For the text-containing cell, return its midpoint in (x, y) coordinate format. 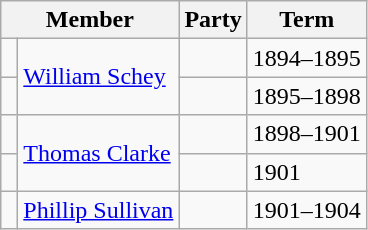
Term (306, 20)
1895–1898 (306, 96)
1898–1901 (306, 134)
William Schey (98, 77)
Phillip Sullivan (98, 210)
Party (213, 20)
1901–1904 (306, 210)
Thomas Clarke (98, 153)
1894–1895 (306, 58)
Member (90, 20)
1901 (306, 172)
